Detect which cell encompasses the target text, then output its (x, y) center coordinate. 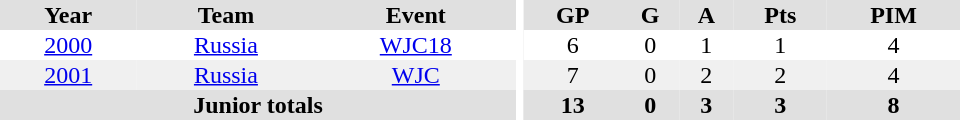
2000 (68, 45)
Team (226, 15)
GP (572, 15)
13 (572, 105)
WJC (416, 75)
2001 (68, 75)
Junior totals (258, 105)
G (650, 15)
Event (416, 15)
A (706, 15)
Year (68, 15)
PIM (894, 15)
8 (894, 105)
Pts (781, 15)
WJC18 (416, 45)
6 (572, 45)
7 (572, 75)
